Locate the cell with the specified text and output its [x, y] center coordinate. 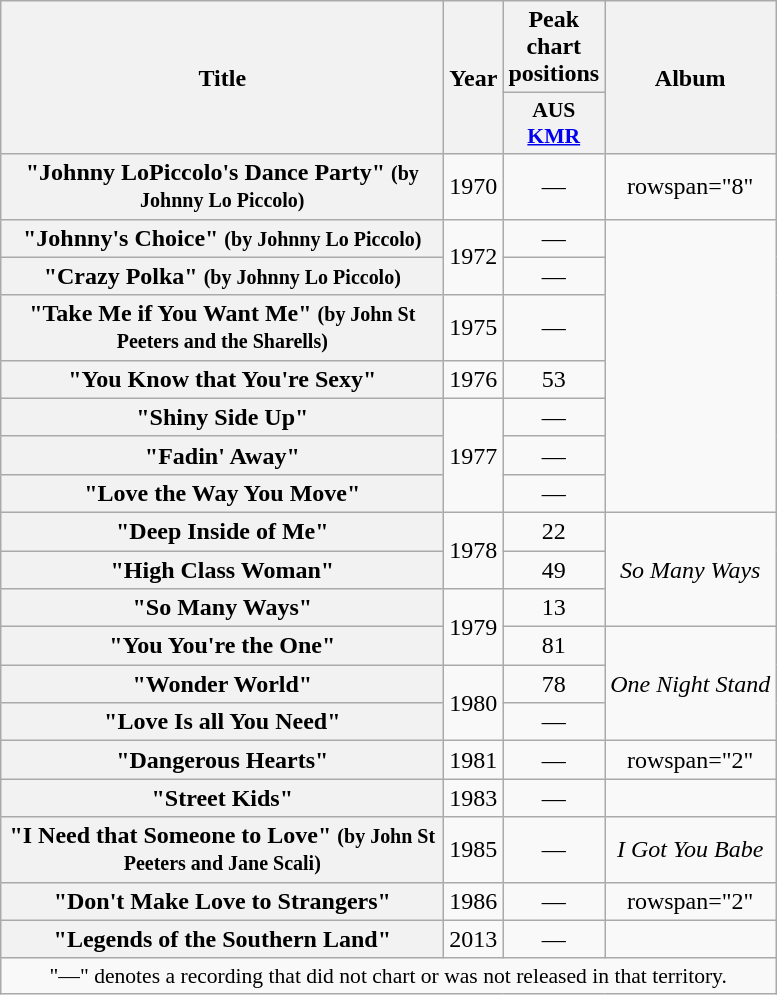
1978 [474, 550]
"Take Me if You Want Me" (by John St Peeters and the Sharells) [222, 328]
78 [554, 684]
1976 [474, 379]
"I Need that Someone to Love" (by John St Peeters and Jane Scali) [222, 850]
rowspan="8" [690, 186]
"Fadin' Away" [222, 455]
"Dangerous Hearts" [222, 760]
"So Many Ways" [222, 608]
Album [690, 78]
49 [554, 569]
1985 [474, 850]
"Street Kids" [222, 798]
22 [554, 531]
"Johnny's Choice" (by Johnny Lo Piccolo) [222, 238]
"High Class Woman" [222, 569]
One Night Stand [690, 684]
2013 [474, 939]
"Shiny Side Up" [222, 417]
1980 [474, 703]
"Love Is all You Need" [222, 722]
So Many Ways [690, 569]
"Wonder World" [222, 684]
1986 [474, 901]
53 [554, 379]
1981 [474, 760]
1975 [474, 328]
"Deep Inside of Me" [222, 531]
81 [554, 646]
"Johnny LoPiccolo's Dance Party" (by Johnny Lo Piccolo) [222, 186]
AUSKMR [554, 124]
1970 [474, 186]
13 [554, 608]
"—" denotes a recording that did not chart or was not released in that territory. [388, 976]
"Crazy Polka" (by Johnny Lo Piccolo) [222, 276]
Title [222, 78]
Year [474, 78]
1972 [474, 257]
"You You're the One" [222, 646]
1983 [474, 798]
"Legends of the Southern Land" [222, 939]
"Love the Way You Move" [222, 493]
"Don't Make Love to Strangers" [222, 901]
"You Know that You're Sexy" [222, 379]
Peak chart positions [554, 47]
1977 [474, 455]
I Got You Babe [690, 850]
1979 [474, 627]
